Search for the cell housing the specified text and yield its [X, Y] center coordinate. 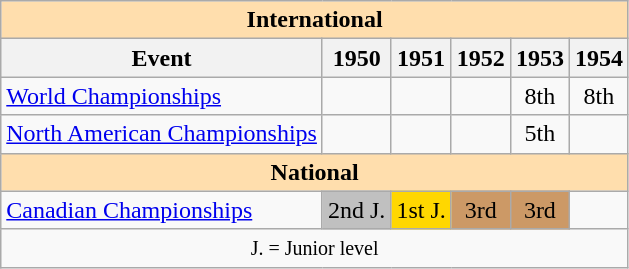
1952 [480, 58]
1st J. [421, 210]
1954 [598, 58]
1951 [421, 58]
International [315, 20]
J. = Junior level [315, 248]
Canadian Championships [162, 210]
World Championships [162, 96]
North American Championships [162, 134]
1953 [540, 58]
National [315, 172]
Event [162, 58]
1950 [356, 58]
2nd J. [356, 210]
5th [540, 134]
